Extract the (X, Y) coordinate from the center of the cell holding the provided text.  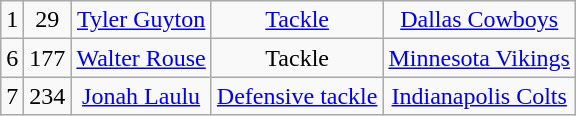
234 (48, 96)
Tyler Guyton (141, 20)
7 (12, 96)
Indianapolis Colts (480, 96)
177 (48, 58)
29 (48, 20)
6 (12, 58)
Jonah Laulu (141, 96)
Defensive tackle (297, 96)
Dallas Cowboys (480, 20)
Walter Rouse (141, 58)
Minnesota Vikings (480, 58)
1 (12, 20)
